For the text-containing cell, return its midpoint in [x, y] coordinate format. 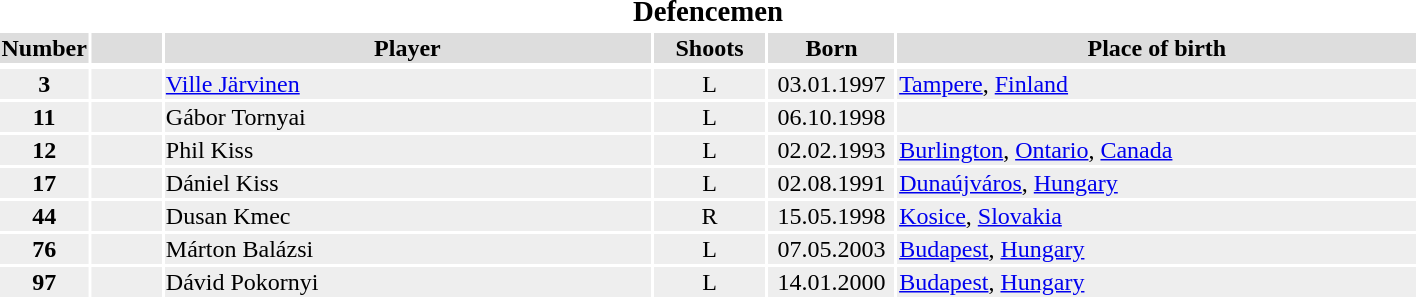
Dávid Pokornyi [407, 282]
Dunaújváros, Hungary [1157, 183]
Tampere, Finland [1157, 84]
Number [44, 48]
Born [832, 48]
Burlington, Ontario, Canada [1157, 150]
17 [44, 183]
07.05.2003 [832, 249]
11 [44, 117]
Ville Järvinen [407, 84]
97 [44, 282]
Phil Kiss [407, 150]
Player [407, 48]
Dusan Kmec [407, 216]
Márton Balázsi [407, 249]
03.01.1997 [832, 84]
15.05.1998 [832, 216]
14.01.2000 [832, 282]
76 [44, 249]
Dániel Kiss [407, 183]
Place of birth [1157, 48]
02.08.1991 [832, 183]
3 [44, 84]
02.02.1993 [832, 150]
12 [44, 150]
06.10.1998 [832, 117]
Gábor Tornyai [407, 117]
R [709, 216]
Shoots [709, 48]
Kosice, Slovakia [1157, 216]
44 [44, 216]
